For the text-containing cell, return its midpoint in (X, Y) coordinate format. 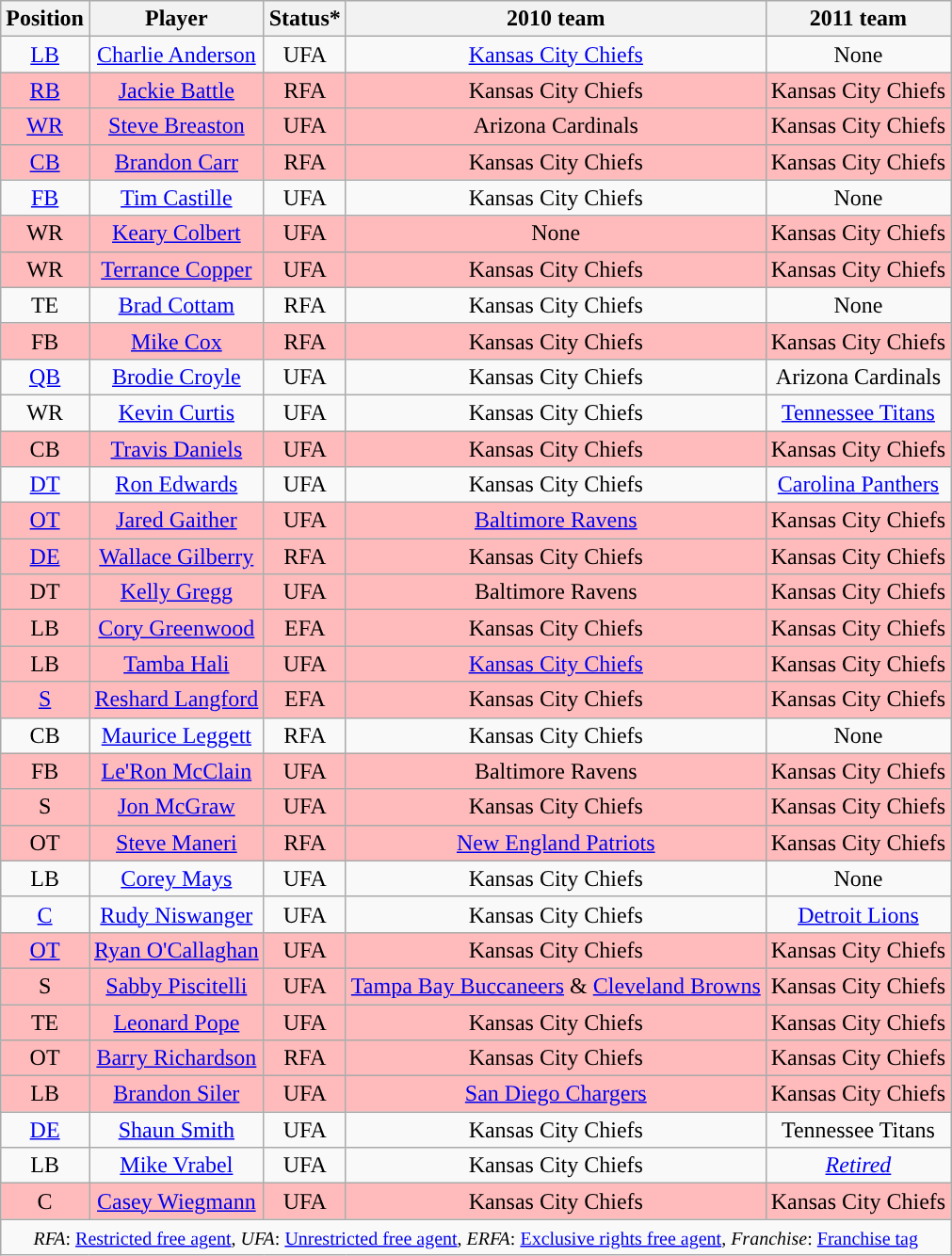
Ron Edwards (176, 485)
Position (45, 19)
Steve Breaston (176, 126)
Mike Vrabel (176, 1166)
Leonard Pope (176, 1022)
Detroit Lions (858, 914)
Brad Cottam (176, 305)
Mike Cox (176, 341)
Charlie Anderson (176, 55)
Casey Wiegmann (176, 1201)
Keary Colbert (176, 233)
Steve Maneri (176, 843)
Jackie Battle (176, 90)
Carolina Panthers (858, 485)
New England Patriots (556, 843)
QB (45, 377)
Rudy Niswanger (176, 914)
Wallace Gilberry (176, 556)
Tampa Bay Buccaneers & Cleveland Browns (556, 986)
Barry Richardson (176, 1058)
2011 team (858, 19)
Status* (305, 19)
Le'Ron McClain (176, 771)
Tamba Hali (176, 664)
Brandon Carr (176, 162)
Brodie Croyle (176, 377)
Jared Gaither (176, 521)
Brandon Siler (176, 1094)
Ryan O'Callaghan (176, 950)
Maurice Leggett (176, 735)
Cory Greenwood (176, 628)
Corey Mays (176, 878)
Terrance Copper (176, 269)
RB (45, 90)
Retired (858, 1166)
Shaun Smith (176, 1130)
San Diego Chargers (556, 1094)
Reshard Langford (176, 700)
RFA: Restricted free agent, UFA: Unrestricted free agent, ERFA: Exclusive rights free agent, Franchise: Franchise tag (476, 1237)
Sabby Piscitelli (176, 986)
Jon McGraw (176, 807)
Travis Daniels (176, 449)
Kelly Gregg (176, 592)
Kevin Curtis (176, 412)
Player (176, 19)
2010 team (556, 19)
Tim Castille (176, 198)
